Pinpoint the cell where the given text exists, returning its [X, Y] midpoint coordinate. 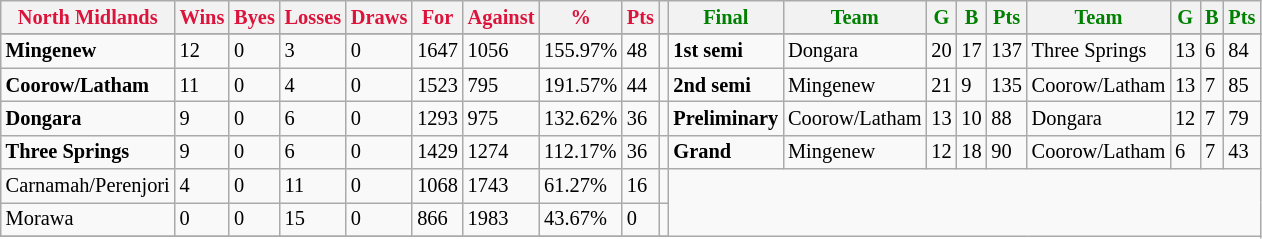
44 [640, 85]
North Midlands [88, 17]
% [580, 17]
795 [502, 85]
Final [726, 17]
90 [1007, 152]
2nd semi [726, 85]
17 [971, 51]
21 [941, 85]
135 [1007, 85]
48 [640, 51]
85 [1242, 85]
112.17% [580, 152]
84 [1242, 51]
191.57% [580, 85]
Preliminary [726, 118]
1274 [502, 152]
Draws [379, 17]
10 [971, 118]
137 [1007, 51]
1429 [437, 152]
Wins [202, 17]
1056 [502, 51]
43.67% [580, 219]
1983 [502, 219]
1647 [437, 51]
155.97% [580, 51]
79 [1242, 118]
866 [437, 219]
1523 [437, 85]
16 [640, 186]
Carnamah/Perenjori [88, 186]
3 [313, 51]
88 [1007, 118]
1743 [502, 186]
Losses [313, 17]
1293 [437, 118]
20 [941, 51]
Morawa [88, 219]
43 [1242, 152]
1068 [437, 186]
Grand [726, 152]
975 [502, 118]
Against [502, 17]
132.62% [580, 118]
Byes [254, 17]
61.27% [580, 186]
18 [971, 152]
1st semi [726, 51]
For [437, 17]
15 [313, 219]
